Return the [X, Y] coordinate for the center point of the cell that contains the specified text.  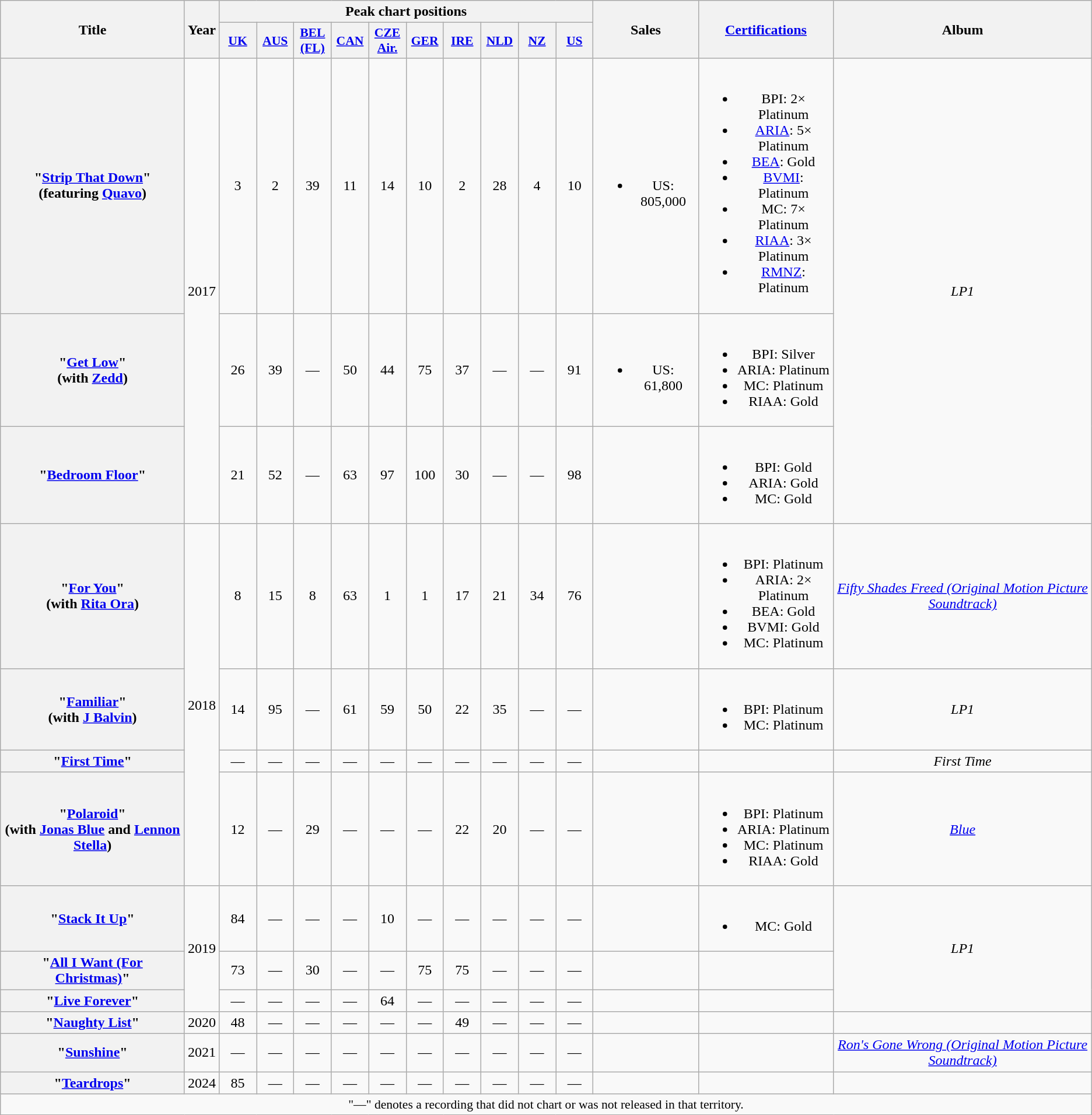
"Stack It Up" [93, 918]
35 [499, 709]
Title [93, 29]
Blue [963, 829]
26 [237, 370]
2020 [202, 1023]
4 [537, 185]
17 [462, 596]
Certifications [766, 29]
52 [275, 475]
Sales [646, 29]
"Bedroom Floor" [93, 475]
2017 [202, 291]
UK [237, 41]
NZ [537, 41]
"Naughty List" [93, 1023]
98 [575, 475]
73 [237, 970]
Fifty Shades Freed (Original Motion Picture Soundtrack) [963, 596]
2021 [202, 1053]
95 [275, 709]
20 [499, 829]
Album [963, 29]
3 [237, 185]
100 [425, 475]
BEL (FL) [313, 41]
"First Time" [93, 761]
BPI: 2× PlatinumARIA: 5× PlatinumBEA: GoldBVMI: PlatinumMC: 7× PlatinumRIAA: 3× PlatinumRMNZ: Platinum [766, 185]
Ron's Gone Wrong (Original Motion Picture Soundtrack) [963, 1053]
28 [499, 185]
48 [237, 1023]
85 [237, 1083]
BPI: SilverARIA: PlatinumMC: PlatinumRIAA: Gold [766, 370]
BPI: PlatinumARIA: 2× PlatinumBEA: GoldBVMI: GoldMC: Platinum [766, 596]
Year [202, 29]
49 [462, 1023]
US: 805,000 [646, 185]
59 [387, 709]
AUS [275, 41]
2024 [202, 1083]
97 [387, 475]
"—" denotes a recording that did not chart or was not released in that territory. [546, 1105]
"Sunshine" [93, 1053]
84 [237, 918]
"Teardrops" [93, 1083]
MC: Gold [766, 918]
2018 [202, 704]
29 [313, 829]
BPI: PlatinumMC: Platinum [766, 709]
76 [575, 596]
IRE [462, 41]
11 [350, 185]
44 [387, 370]
61 [350, 709]
GER [425, 41]
"Strip That Down"(featuring Quavo) [93, 185]
US [575, 41]
CAN [350, 41]
12 [237, 829]
"Familiar"(with J Balvin) [93, 709]
37 [462, 370]
91 [575, 370]
34 [537, 596]
BPI: GoldARIA: GoldMC: Gold [766, 475]
CZEAir. [387, 41]
"All I Want (For Christmas)" [93, 970]
US: 61,800 [646, 370]
2019 [202, 948]
64 [387, 1000]
BPI: PlatinumARIA: PlatinumMC: PlatinumRIAA: Gold [766, 829]
"Polaroid"(with Jonas Blue and Lennon Stella) [93, 829]
First Time [963, 761]
NLD [499, 41]
"Get Low"(with Zedd) [93, 370]
"Live Forever" [93, 1000]
15 [275, 596]
"For You"(with Rita Ora) [93, 596]
Peak chart positions [406, 12]
